Determine the [x, y] coordinate at the center of the cell enclosing the given text.  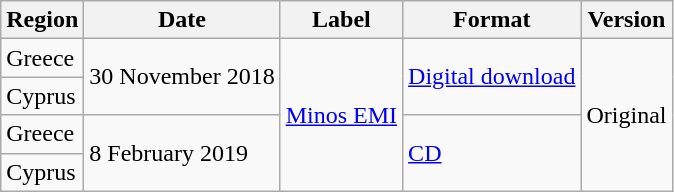
30 November 2018 [182, 77]
Version [626, 20]
Original [626, 115]
Digital download [492, 77]
Label [341, 20]
Format [492, 20]
8 February 2019 [182, 153]
CD [492, 153]
Region [42, 20]
Date [182, 20]
Minos EMI [341, 115]
